From the cell containing the given text, extract its center point as [x, y] coordinate. 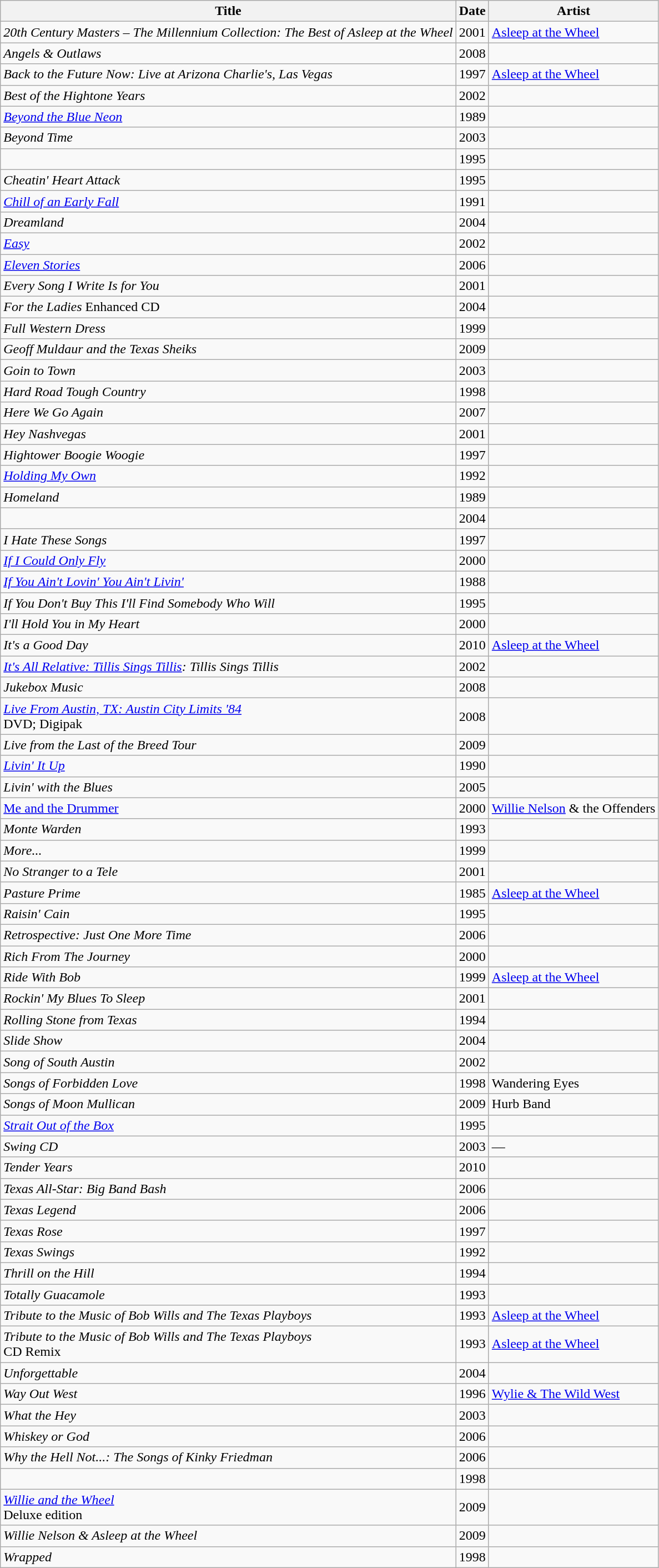
Livin' It Up [228, 766]
More... [228, 850]
If You Don't Buy This I'll Find Somebody Who Will [228, 603]
Back to the Future Now: Live at Arizona Charlie's, Las Vegas [228, 74]
1990 [472, 766]
Way Out West [228, 1394]
Live from the Last of the Breed Tour [228, 745]
Holding My Own [228, 476]
Rockin' My Blues To Sleep [228, 999]
Raisin' Cain [228, 914]
Homeland [228, 497]
No Stranger to a Tele [228, 871]
20th Century Masters – The Millennium Collection: The Best of Asleep at the Wheel [228, 32]
Hurb Band [574, 1104]
For the Ladies Enhanced CD [228, 307]
Date [472, 11]
Artist [574, 11]
Texas Swings [228, 1252]
Why the Hell Not...: The Songs of Kinky Friedman [228, 1457]
Hightower Boogie Woogie [228, 455]
Me and the Drummer [228, 808]
I'll Hold You in My Heart [228, 624]
I Hate These Songs [228, 539]
1985 [472, 893]
Ride With Bob [228, 978]
Beyond Time [228, 138]
Full Western Dress [228, 328]
Song of South Austin [228, 1062]
Jukebox Music [228, 688]
Title [228, 11]
Songs of Moon Mullican [228, 1104]
Hard Road Tough Country [228, 392]
Here We Go Again [228, 413]
If I Could Only Fly [228, 560]
Rich From The Journey [228, 956]
1991 [472, 201]
Willie Nelson & Asleep at the Wheel [228, 1536]
2005 [472, 787]
Chill of an Early Fall [228, 201]
If You Ain't Lovin' You Ain't Livin' [228, 582]
Dreamland [228, 222]
Wrapped [228, 1557]
Songs of Forbidden Love [228, 1083]
Totally Guacamole [228, 1295]
Willie and the WheelDeluxe edition [228, 1507]
Wandering Eyes [574, 1083]
Wylie & The Wild West [574, 1394]
Beyond the Blue Neon [228, 117]
Best of the Hightone Years [228, 96]
Strait Out of the Box [228, 1125]
Cheatin' Heart Attack [228, 180]
— [574, 1146]
Swing CD [228, 1146]
1988 [472, 582]
Texas Rose [228, 1231]
Slide Show [228, 1041]
Tribute to the Music of Bob Wills and The Texas Playboys [228, 1316]
Every Song I Write Is for You [228, 286]
Texas Legend [228, 1210]
Willie Nelson & the Offenders [574, 808]
Tender Years [228, 1168]
Pasture Prime [228, 893]
2007 [472, 413]
Goin to Town [228, 370]
Geoff Muldaur and the Texas Sheiks [228, 349]
Retrospective: Just One More Time [228, 935]
Texas All-Star: Big Band Bash [228, 1189]
It's All Relative: Tillis Sings Tillis: Tillis Sings Tillis [228, 667]
Unforgettable [228, 1373]
Easy [228, 243]
Rolling Stone from Texas [228, 1020]
What the Hey [228, 1415]
Monte Warden [228, 829]
Thrill on the Hill [228, 1273]
1996 [472, 1394]
Hey Nashvegas [228, 434]
Eleven Stories [228, 265]
Live From Austin, TX: Austin City Limits '84DVD; Digipak [228, 717]
Livin' with the Blues [228, 787]
Angels & Outlaws [228, 53]
Tribute to the Music of Bob Wills and The Texas PlayboysCD Remix [228, 1344]
Whiskey or God [228, 1436]
It's a Good Day [228, 645]
